Locate the cell with the specified text and output its [X, Y] center coordinate. 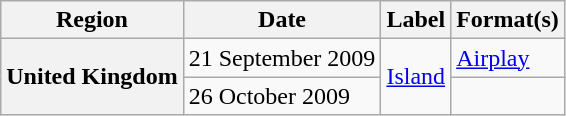
21 September 2009 [282, 58]
Label [416, 20]
Date [282, 20]
United Kingdom [92, 77]
Format(s) [508, 20]
Airplay [508, 58]
Island [416, 77]
26 October 2009 [282, 96]
Region [92, 20]
